Return the [X, Y] coordinate for the center point of the cell that contains the specified text.  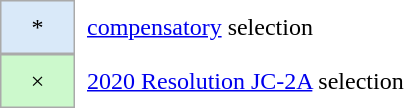
* [38, 27]
× [38, 81]
